Return the [X, Y] coordinate for the center point of the cell that contains the specified text.  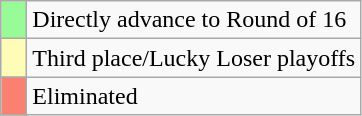
Third place/Lucky Loser playoffs [194, 58]
Eliminated [194, 96]
Directly advance to Round of 16 [194, 20]
